Identify which cell holds the provided text, then report its (X, Y) central coordinate. 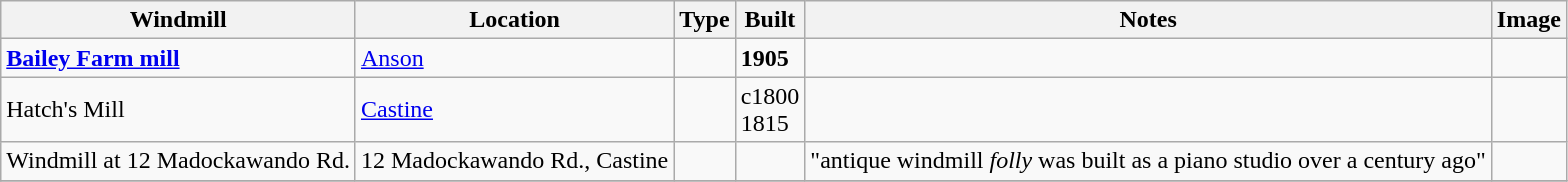
"antique windmill folly was built as a piano studio over a century ago" (1148, 161)
c18001815 (770, 110)
Image (1528, 20)
1905 (770, 58)
12 Madockawando Rd., Castine (514, 161)
Notes (1148, 20)
Type (704, 20)
Location (514, 20)
Windmill (178, 20)
Bailey Farm mill (178, 58)
Windmill at 12 Madockawando Rd. (178, 161)
Castine (514, 110)
Hatch's Mill (178, 110)
Anson (514, 58)
Built (770, 20)
